For the text-containing cell, return its midpoint in (x, y) coordinate format. 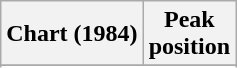
Peakposition (189, 34)
Chart (1984) (72, 34)
